From the cell containing the given text, extract its center point as (X, Y) coordinate. 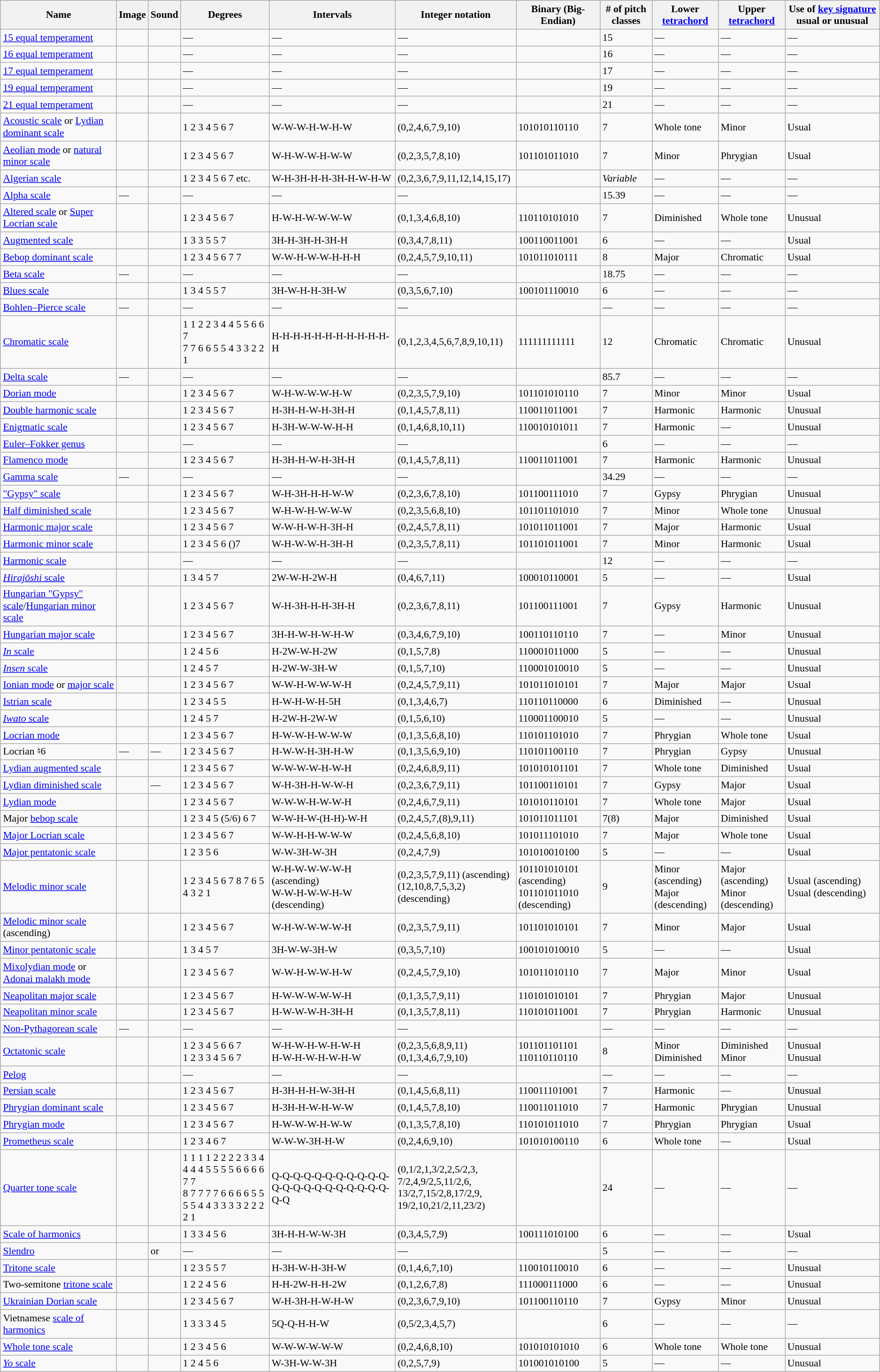
Major (ascending)Minor (descending) (752, 886)
Dorian mode (58, 393)
(0,2,3,6,7,9,10) (455, 1301)
110001010010 (559, 668)
110110101010 (559, 218)
Pelog (58, 1074)
Major pentatonic scale (58, 852)
W-3H-W-W-3H (332, 1364)
101100111001 (559, 606)
H-W-W-W-H-3H-H (332, 1012)
Degrees (225, 15)
16 equal temperament (58, 54)
Prometheus scale (58, 1141)
H-2W-H-2W-W (332, 718)
15.39 (626, 195)
Use of key signature usual or unusual (833, 15)
H-3H-H-W-H-W-W (332, 1108)
1 2 3 5 5 7 (225, 1268)
Scale of harmonics (58, 1235)
101100110101 (559, 785)
W-H-W-W-W-W-H (ascending)W-W-H-W-W-H-W (descending) (332, 886)
Minor (ascending)Major (descending) (685, 886)
1 2 3 4 5 6 (225, 1347)
Blues scale (58, 291)
Beta scale (58, 274)
Minor pentatonic scale (58, 950)
Sound (164, 15)
110101011001 (559, 1012)
(0,3,4,6,7,9,10) (455, 635)
W-W-W-W-W-W (332, 1347)
Binary (Big-Endian) (559, 15)
Acoustic scale or Lydian dominant scale (58, 127)
W-W-H-W-W-H-W (332, 972)
(0,2,3,5,7,9,11) (ascending)(12,10,8,7,5,3,2) (descending) (455, 886)
Locrian ♮6 (58, 752)
(0,3,5,7,10) (455, 950)
Usual (ascending)Usual (descending) (833, 886)
Lower tetrachord (685, 15)
(0,2,3,6,7,9,11,12,14,15,17) (455, 178)
DiminishedMinor (752, 1051)
(0,2,4,6,7,9,11) (455, 802)
Lydian augmented scale (58, 769)
Harmonic minor scale (58, 544)
H-W-W-W-H-W-W (332, 1124)
101100111010 (559, 494)
W-W-H-W-(H-H)-W-H (332, 818)
Non-Pythagorean scale (58, 1029)
Yo scale (58, 1364)
24 (626, 1188)
9 (626, 886)
(0,2,3,5,7,9,11) (455, 927)
(0,2,3,5,6,8,9,11)(0,1,3,4,6,7,9,10) (455, 1051)
(0,2,4,5,7,9,10) (455, 972)
Melodic minor scale (58, 886)
W-W-H-H-W-W-W (332, 835)
Enigmatic scale (58, 427)
Insen scale (58, 668)
MinorDiminished (685, 1051)
Augmented scale (58, 241)
Upper tetrachord (752, 15)
(0,1,4,5,7,8,10) (455, 1108)
101010010100 (559, 852)
Istrian scale (58, 701)
W-W-W-3H-H-W (332, 1141)
Bebop dominant scale (58, 257)
(0,3,5,6,7,10) (455, 291)
3H-W-W-3H-W (332, 950)
1 2 3 4 5 (5/6) 6 7 (225, 818)
W-W-3H-W-3H (332, 852)
1 2 3 4 5 6 6 71 2 3 3 4 5 6 7 (225, 1051)
Neapolitan minor scale (58, 1012)
W-H-3H-H-H-W-W (332, 494)
Hirajōshi scale (58, 577)
(0,1,3,5,6,8,10) (455, 735)
(0,1,2,3,4,5,6,7,8,9,10,11) (455, 342)
Aeolian mode or natural minor scale (58, 156)
85.7 (626, 377)
110101010101 (559, 995)
W-W-H-W-H-3H-H (332, 527)
(0,3,4,7,8,11) (455, 241)
Integer notation (455, 15)
101101101101110110110110 (559, 1051)
110011011010 (559, 1108)
W-H-W-W-H-W-W (332, 156)
H-2W-W-3H-W (332, 668)
(0,2,3,5,7,8,10) (455, 156)
Lydian diminished scale (58, 785)
(0,3,4,5,7,9) (455, 1235)
(0,1,3,4,6,8,10) (455, 218)
101010110101 (559, 802)
16 (626, 54)
1 2 3 4 5 5 (225, 701)
1 2 3 4 5 6 7 7 (225, 257)
Melodic minor scale (ascending) (58, 927)
101101010110 (559, 393)
Gamma scale (58, 477)
111000111000 (559, 1285)
110011101001 (559, 1091)
(0,2,4,6,8,10) (455, 1347)
W-H-W-W-W-H-W (332, 393)
Two-semitone tritone scale (58, 1285)
(0,2,3,6,7,8,11) (455, 606)
7(8) (626, 818)
19 equal temperament (58, 88)
17 (626, 71)
1 2 3 4 5 6 ()7 (225, 544)
1 3 3 5 5 7 (225, 241)
1 1 2 2 3 4 4 5 5 6 6 77 7 6 6 5 5 4 3 3 2 2 1 (225, 342)
Lydian mode (58, 802)
3H-H-3H-H-3H-H (332, 241)
(0,1,4,5,6,8,11) (455, 1091)
100110110110 (559, 635)
W-W-W-H-W-H-W (332, 127)
Algerian scale (58, 178)
(0,1,5,7,8) (455, 651)
Ionian mode or major scale (58, 685)
111111111111 (559, 342)
101011010111 (559, 257)
110001100010 (559, 718)
Octatonic scale (58, 1051)
UnusualUnusual (833, 1051)
W-H-W-H-W-H-W-HH-W-H-W-H-W-H-W (332, 1051)
110001011000 (559, 651)
101011010110 (559, 972)
Image (132, 15)
Persian scale (58, 1091)
(0,1,5,7,10) (455, 668)
101010101101 (559, 769)
101100110110 (559, 1301)
Phrygian dominant scale (58, 1108)
W-H-3H-H-H-3H-H (332, 606)
Bohlen–Pierce scale (58, 307)
110110110000 (559, 701)
(0,1,3,4,6,7) (455, 701)
W-W-W-H-W-W-H (332, 802)
100010110001 (559, 577)
3H-H-W-H-W-H-W (332, 635)
101010100110 (559, 1141)
(0,1,3,5,7,9,11) (455, 995)
(0,1,2,6,7,8) (455, 1285)
(0,2,4,6,8,9,11) (455, 769)
H-3H-W-W-W-H-H (332, 427)
Neapolitan major scale (58, 995)
Delta scale (58, 377)
W-H-3H-H-W-H-W (332, 1301)
(0,2,4,5,7,9,10,11) (455, 257)
H-2W-W-H-2W (332, 651)
21 (626, 104)
34.29 (626, 477)
101101011010 (559, 156)
Locrian mode (58, 735)
15 (626, 38)
(0,2,4,5,7,9,11) (455, 685)
101011101010 (559, 835)
Ukrainian Dorian scale (58, 1301)
100101110010 (559, 291)
Tritone scale (58, 1268)
Flamenco mode (58, 460)
(0,2,3,6,7,9,11) (455, 785)
# of pitch classes (626, 15)
Half diminished scale (58, 511)
101101011001 (559, 544)
Hungarian major scale (58, 635)
110101101010 (559, 735)
"Gypsy" scale (58, 494)
W-H-3H-H-W-W-H (332, 785)
Vietnamese scale of harmonics (58, 1324)
Slendro (58, 1251)
Q-Q-Q-Q-Q-Q-Q-Q-Q-Q-Q-Q-Q-Q-Q-Q-Q-Q-Q-Q-Q-Q-Q-Q (332, 1188)
Chromatic scale (58, 342)
(0,2,4,5,6,8,10) (455, 835)
5Q-Q-H-H-W (332, 1324)
H-W-W-H-W-W-W (332, 735)
Major bebop scale (58, 818)
Major Locrian scale (58, 835)
15 equal temperament (58, 38)
1 3 3 3 4 5 (225, 1324)
101011011001 (559, 527)
1 2 3 4 6 7 (225, 1141)
Variable (626, 178)
1 2 3 5 6 (225, 852)
(0,2,3,6,7,8,10) (455, 494)
100110011001 (559, 241)
17 equal temperament (58, 71)
Hungarian "Gypsy" scale/Hungarian minor scale (58, 606)
110101100110 (559, 752)
Phrygian mode (58, 1124)
(0,5/2,3,4,5,7) (455, 1324)
1 3 3 4 5 6 (225, 1235)
2W-W-H-2W-H (332, 577)
(0,2,3,5,7,9,10) (455, 393)
H-W-W-W-W-W-H (332, 995)
(0,2,4,5,7,(8),9,11) (455, 818)
18.75 (626, 274)
(0,2,4,7,9) (455, 852)
101001010100 (559, 1364)
Harmonic major scale (58, 527)
Mixolydian mode or Adonai malakh mode (58, 972)
100111010100 (559, 1235)
101010110110 (559, 127)
110010101011 (559, 427)
Alpha scale (58, 195)
H-H-2W-H-H-2W (332, 1285)
Intervals (332, 15)
(0,1,3,5,6,9,10) (455, 752)
(0,2,5,7,9) (455, 1364)
H-3H-W-H-3H-W (332, 1268)
(0,2,3,5,6,8,10) (455, 511)
110101011010 (559, 1124)
1 2 2 4 5 6 (225, 1285)
101010101010 (559, 1347)
Name (58, 15)
H-W-H-W-H-5H (332, 701)
Iwato scale (58, 718)
Quarter tone scale (58, 1188)
101011010101 (559, 685)
W-H-W-W-H-3H-H (332, 544)
3H-H-H-W-W-3H (332, 1235)
(0,1,5,6,10) (455, 718)
W-H-W-H-W-W-W (332, 511)
(0,2,4,6,7,9,10) (455, 127)
19 (626, 88)
H-H-H-H-H-H-H-H-H-H-H-H (332, 342)
3H-W-H-H-3H-W (332, 291)
100101010010 (559, 950)
(0,2,4,6,9,10) (455, 1141)
(0,2,3,5,7,8,11) (455, 544)
H-3H-H-H-W-3H-H (332, 1091)
(0,1,3,5,7,8,11) (455, 1012)
or (164, 1251)
(0,1,3,5,7,8,10) (455, 1124)
H-W-W-H-3H-H-W (332, 752)
1 3 4 5 5 7 (225, 291)
(0,1/2,1,3/2,2,5/2,3,7/2,4,9/2,5,11/2,6,13/2,7,15/2,8,17/2,9,19/2,10,21/2,11,23/2) (455, 1188)
Euler–Fokker genus (58, 443)
(0,1,4,6,7,10) (455, 1268)
(0,4,6,7,11) (455, 577)
Whole tone scale (58, 1347)
1 2 3 4 5 6 7 etc. (225, 178)
(0,2,4,5,7,8,11) (455, 527)
Altered scale or Super Locrian scale (58, 218)
Double harmonic scale (58, 410)
Harmonic scale (58, 561)
W-H-3H-H-H-3H-H-W-H-W (332, 178)
(0,1,4,6,8,10,11) (455, 427)
101101101010 (559, 511)
1 1 1 1 2 2 2 2 3 3 4 4 4 4 5 5 5 5 6 6 6 6 7 78 7 7 7 7 6 6 6 6 5 5 5 5 4 4 3 3 3 3 2 2 2 2 1 (225, 1188)
101101010101 (559, 927)
101011011101 (559, 818)
W-W-W-W-H-W-H (332, 769)
21 equal temperament (58, 104)
H-W-H-W-W-W-W (332, 218)
101101010101 (ascending)101101011010 (descending) (559, 886)
110010110010 (559, 1268)
W-W-H-W-W-H-H-H (332, 257)
W-H-W-W-W-W-H (332, 927)
In scale (58, 651)
W-W-H-W-W-W-H (332, 685)
1 2 3 4 5 6 7 8 7 6 5 4 3 2 1 (225, 886)
